Determine the [X, Y] coordinate at the center of the cell enclosing the given text.  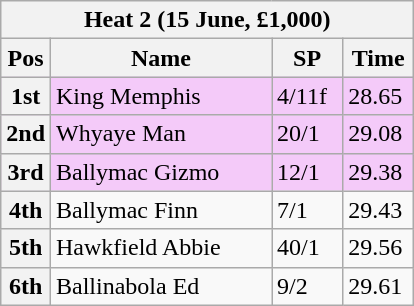
Time [378, 58]
29.61 [378, 286]
6th [26, 286]
Hawkfield Abbie [162, 248]
4/11f [308, 96]
28.65 [378, 96]
Heat 2 (15 June, £1,000) [208, 20]
29.43 [378, 210]
9/2 [308, 286]
29.56 [378, 248]
29.08 [378, 134]
3rd [26, 172]
King Memphis [162, 96]
Whyaye Man [162, 134]
7/1 [308, 210]
Ballinabola Ed [162, 286]
1st [26, 96]
Ballymac Gizmo [162, 172]
40/1 [308, 248]
SP [308, 58]
Pos [26, 58]
Name [162, 58]
29.38 [378, 172]
5th [26, 248]
12/1 [308, 172]
Ballymac Finn [162, 210]
20/1 [308, 134]
4th [26, 210]
2nd [26, 134]
